Capture the cell that displays the provided text and extract its [x, y] central coordinate. 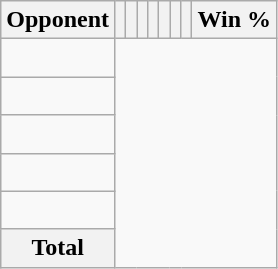
Win % [234, 20]
Opponent [58, 20]
Total [58, 248]
